For the text-containing cell, return its midpoint in [x, y] coordinate format. 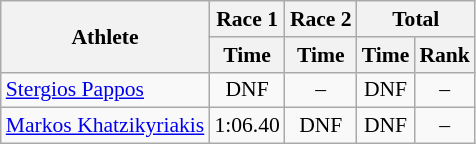
Rank [444, 55]
Total [416, 19]
Race 1 [246, 19]
Race 2 [321, 19]
Athlete [106, 36]
Markos Khatzikyriakis [106, 126]
1:06.40 [246, 126]
Stergios Pappos [106, 90]
